Provide the (x, y) coordinate of the cell's center where the given text is located.  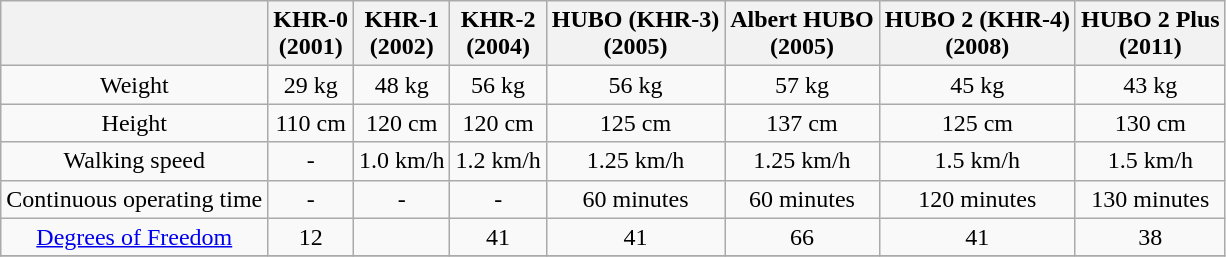
38 (1150, 237)
110 cm (311, 123)
29 kg (311, 85)
KHR-0(2001) (311, 34)
130 minutes (1150, 199)
HUBO 2 (KHR-4)(2008) (977, 34)
KHR-2(2004) (498, 34)
57 kg (802, 85)
48 kg (402, 85)
45 kg (977, 85)
Walking speed (134, 161)
1.0 km/h (402, 161)
Height (134, 123)
KHR-1(2002) (402, 34)
Continuous operating time (134, 199)
120 minutes (977, 199)
1.2 km/h (498, 161)
HUBO (KHR-3)(2005) (635, 34)
137 cm (802, 123)
Weight (134, 85)
12 (311, 237)
HUBO 2 Plus(2011) (1150, 34)
43 kg (1150, 85)
66 (802, 237)
130 cm (1150, 123)
Degrees of Freedom (134, 237)
Albert HUBO(2005) (802, 34)
